Capture the cell that displays the provided text and extract its (X, Y) central coordinate. 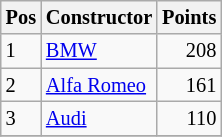
Audi (99, 118)
110 (189, 118)
1 (21, 51)
2 (21, 85)
Alfa Romeo (99, 85)
208 (189, 51)
Pos (21, 17)
Constructor (99, 17)
161 (189, 85)
BMW (99, 51)
Points (189, 17)
3 (21, 118)
